Search for the cell housing the specified text and yield its (x, y) center coordinate. 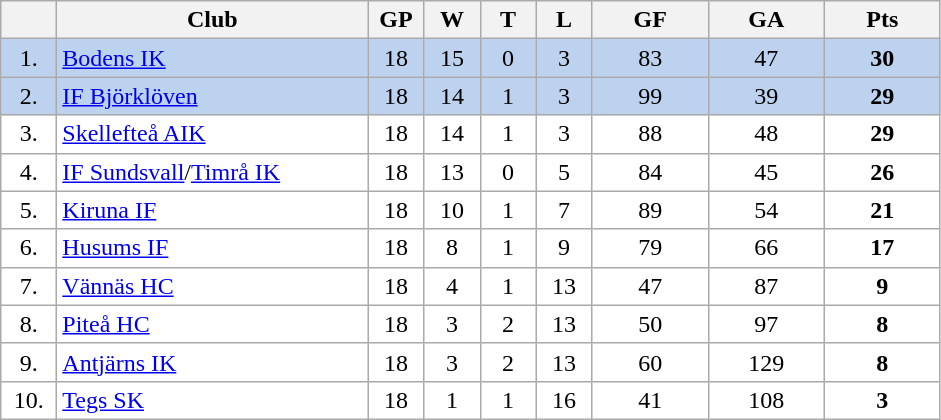
87 (766, 286)
Club (212, 20)
Vännäs HC (212, 286)
129 (766, 362)
88 (650, 134)
54 (766, 210)
26 (882, 172)
7. (29, 286)
15 (452, 58)
T (508, 20)
99 (650, 96)
97 (766, 324)
Pts (882, 20)
Kiruna IF (212, 210)
10. (29, 400)
IF Björklöven (212, 96)
60 (650, 362)
30 (882, 58)
Antjärns IK (212, 362)
16 (564, 400)
Skellefteå AIK (212, 134)
7 (564, 210)
4. (29, 172)
IF Sundsvall/Timrå IK (212, 172)
1. (29, 58)
45 (766, 172)
6. (29, 248)
3. (29, 134)
GA (766, 20)
Piteå HC (212, 324)
89 (650, 210)
108 (766, 400)
L (564, 20)
2. (29, 96)
50 (650, 324)
W (452, 20)
17 (882, 248)
GF (650, 20)
39 (766, 96)
Tegs SK (212, 400)
5 (564, 172)
83 (650, 58)
66 (766, 248)
8. (29, 324)
4 (452, 286)
79 (650, 248)
21 (882, 210)
10 (452, 210)
41 (650, 400)
84 (650, 172)
5. (29, 210)
Bodens IK (212, 58)
GP (396, 20)
9. (29, 362)
Husums IF (212, 248)
48 (766, 134)
